Identify which cell holds the provided text, then report its [X, Y] central coordinate. 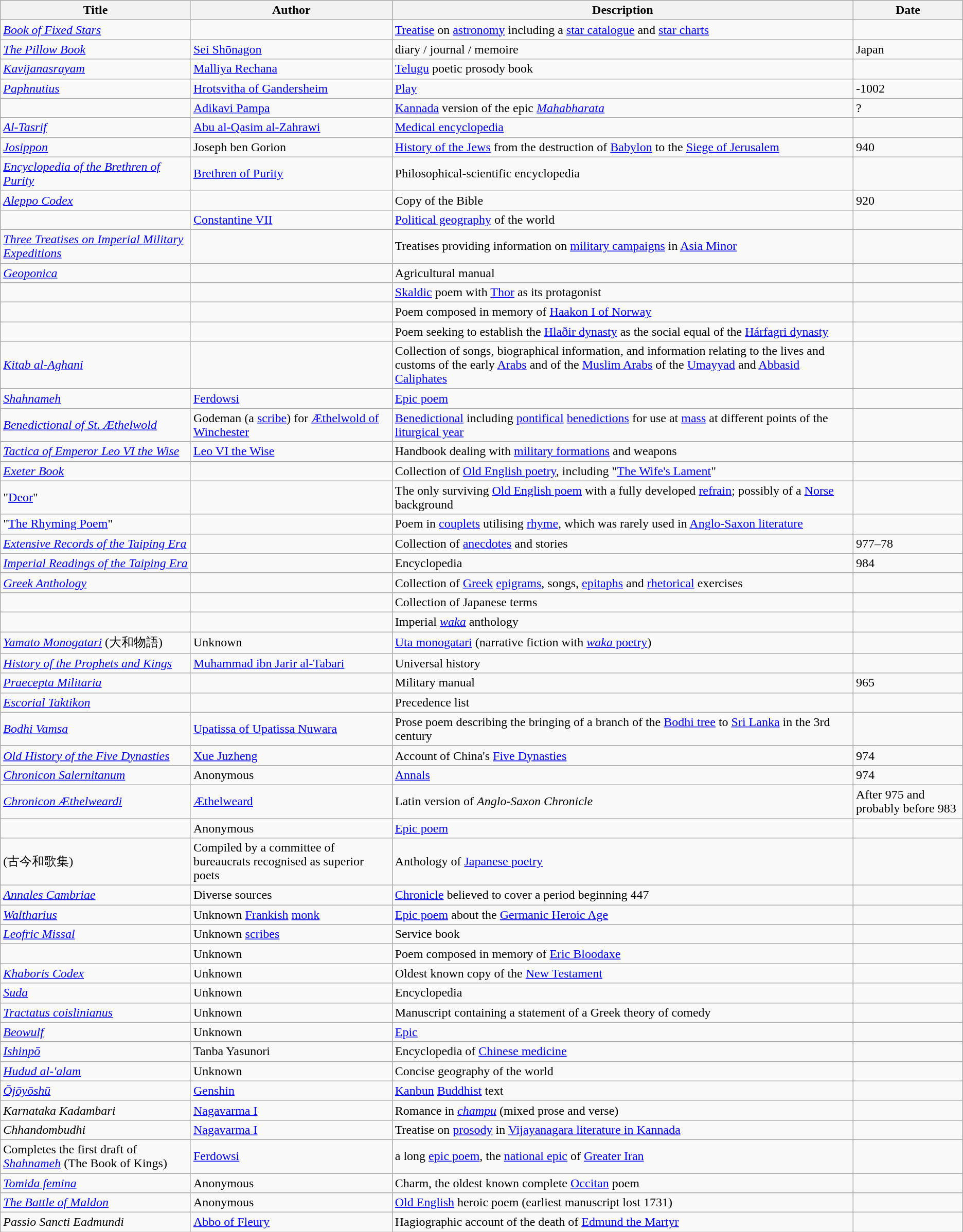
Poem composed in memory of Haakon I of Norway [622, 312]
Agricultural manual [622, 273]
Title [96, 10]
Book of Fixed Stars [96, 30]
Epic poem about the Germanic Heroic Age [622, 915]
Brethren of Purity [291, 174]
"The Rhyming Poem" [96, 524]
Author [291, 10]
Adikavi Pampa [291, 108]
Joseph ben Gorion [291, 147]
Leo VI the Wise [291, 451]
Treatise on astronomy including a star catalogue and star charts [622, 30]
Leofric Missal [96, 934]
Poem composed in memory of Eric Bloodaxe [622, 954]
Old English heroic poem (earliest manuscript lost 1731) [622, 1203]
Military manual [622, 683]
Unknown Frankish monk [291, 915]
-1002 [908, 88]
Poem seeking to establish the Hlaðir dynasty as the social equal of the Hárfagri dynasty [622, 332]
Constantine VII [291, 220]
Service book [622, 934]
Account of China's Five Dynasties [622, 755]
Encyclopedia of the Brethren of Purity [96, 174]
Greek Anthology [96, 583]
Waltharius [96, 915]
Imperial Readings of the Taiping Era [96, 563]
Abbo of Fleury [291, 1222]
Diverse sources [291, 895]
Benedictional including pontifical benedictions for use at mass at different points of the liturgical year [622, 425]
Al-Tasrif [96, 128]
Escorial Taktikon [96, 702]
Tanba Yasunori [291, 1052]
Medical encyclopedia [622, 128]
Paphnutius [96, 88]
Extensive Records of the Taiping Era [96, 543]
Kannada version of the epic Mahabharata [622, 108]
Tactica of Emperor Leo VI the Wise [96, 451]
Unknown scribes [291, 934]
984 [908, 563]
920 [908, 200]
Description [622, 10]
977–78 [908, 543]
Chronicle believed to cover a period beginning 447 [622, 895]
Kanbun Buddhist text [622, 1091]
History of the Prophets and Kings [96, 663]
Collection of anecdotes and stories [622, 543]
Copy of the Bible [622, 200]
940 [908, 147]
Hrotsvitha of Gandersheim [291, 88]
Annales Cambriae [96, 895]
diary / journal / memoire [622, 49]
Charm, the oldest known complete Occitan poem [622, 1183]
Concise geography of the world [622, 1071]
Karnataka Kadambari [96, 1110]
Upatissa of Upatissa Nuwara [291, 729]
Yamato Monogatari (大和物語) [96, 643]
Collection of Greek epigrams, songs, epitaphs and rhetorical exercises [622, 583]
a long epic poem, the national epic of Greater Iran [622, 1156]
Tractatus coislinianus [96, 1012]
Annals [622, 775]
Precedence list [622, 702]
Praecepta Militaria [96, 683]
Benedictional of St. Æthelwold [96, 425]
Political geography of the world [622, 220]
Chronicon Æthelweardi [96, 801]
(古今和歌集) [96, 862]
Tomida femina [96, 1183]
Collection of Old English poetry, including "The Wife's Lament" [622, 471]
Godeman (a scribe) for Æthelwold of Winchester [291, 425]
Bodhi Vamsa [96, 729]
Treatises providing information on military campaigns in Asia Minor [622, 246]
Beowulf [96, 1032]
The Battle of Maldon [96, 1203]
Shahnameh [96, 398]
Universal history [622, 663]
History of the Jews from the destruction of Babylon to the Siege of Jerusalem [622, 147]
After 975 and probably before 983 [908, 801]
Sei Shōnagon [291, 49]
Prose poem describing the bringing of a branch of the Bodhi tree to Sri Lanka in the 3rd century [622, 729]
Kitab al-Aghani [96, 365]
Old History of the Five Dynasties [96, 755]
Genshin [291, 1091]
Ishinpō [96, 1052]
Telugu poetic prosody book [622, 69]
Manuscript containing a statement of a Greek theory of comedy [622, 1012]
Skaldic poem with Thor as its protagonist [622, 293]
Play [622, 88]
Josippon [96, 147]
Kavijanasrayam [96, 69]
The Pillow Book [96, 49]
Imperial waka anthology [622, 622]
Chhandombudhi [96, 1130]
Japan [908, 49]
Hagiographic account of the death of Edmund the Martyr [622, 1222]
Malliya Rechana [291, 69]
Xue Juzheng [291, 755]
"Deor" [96, 498]
Three Treatises on Imperial Military Expeditions [96, 246]
Oldest known copy of the New Testament [622, 973]
Geoponica [96, 273]
Hudud al-'alam [96, 1071]
Encyclopedia of Chinese medicine [622, 1052]
Poem in couplets utilising rhyme, which was rarely used in Anglo-Saxon literature [622, 524]
Compiled by a committee of bureaucrats recognised as superior poets [291, 862]
Suda [96, 993]
Anthology of Japanese poetry [622, 862]
Epic [622, 1032]
Handbook dealing with military formations and weapons [622, 451]
Exeter Book [96, 471]
Latin version of Anglo-Saxon Chronicle [622, 801]
965 [908, 683]
Khaboris Codex [96, 973]
Abu al-Qasim al-Zahrawi [291, 128]
Muhammad ibn Jarir al-Tabari [291, 663]
The only surviving Old English poem with a fully developed refrain; possibly of a Norse background [622, 498]
Collection of Japanese terms [622, 602]
Ōjōyōshū [96, 1091]
Passio Sancti Eadmundi [96, 1222]
Uta monogatari (narrative fiction with waka poetry) [622, 643]
? [908, 108]
Date [908, 10]
Æthelweard [291, 801]
Romance in champu (mixed prose and verse) [622, 1110]
Treatise on prosody in Vijayanagara literature in Kannada [622, 1130]
Aleppo Codex [96, 200]
Completes the first draft of Shahnameh (The Book of Kings) [96, 1156]
Chronicon Salernitanum [96, 775]
Philosophical-scientific encyclopedia [622, 174]
